Search for the cell housing the specified text and yield its (X, Y) center coordinate. 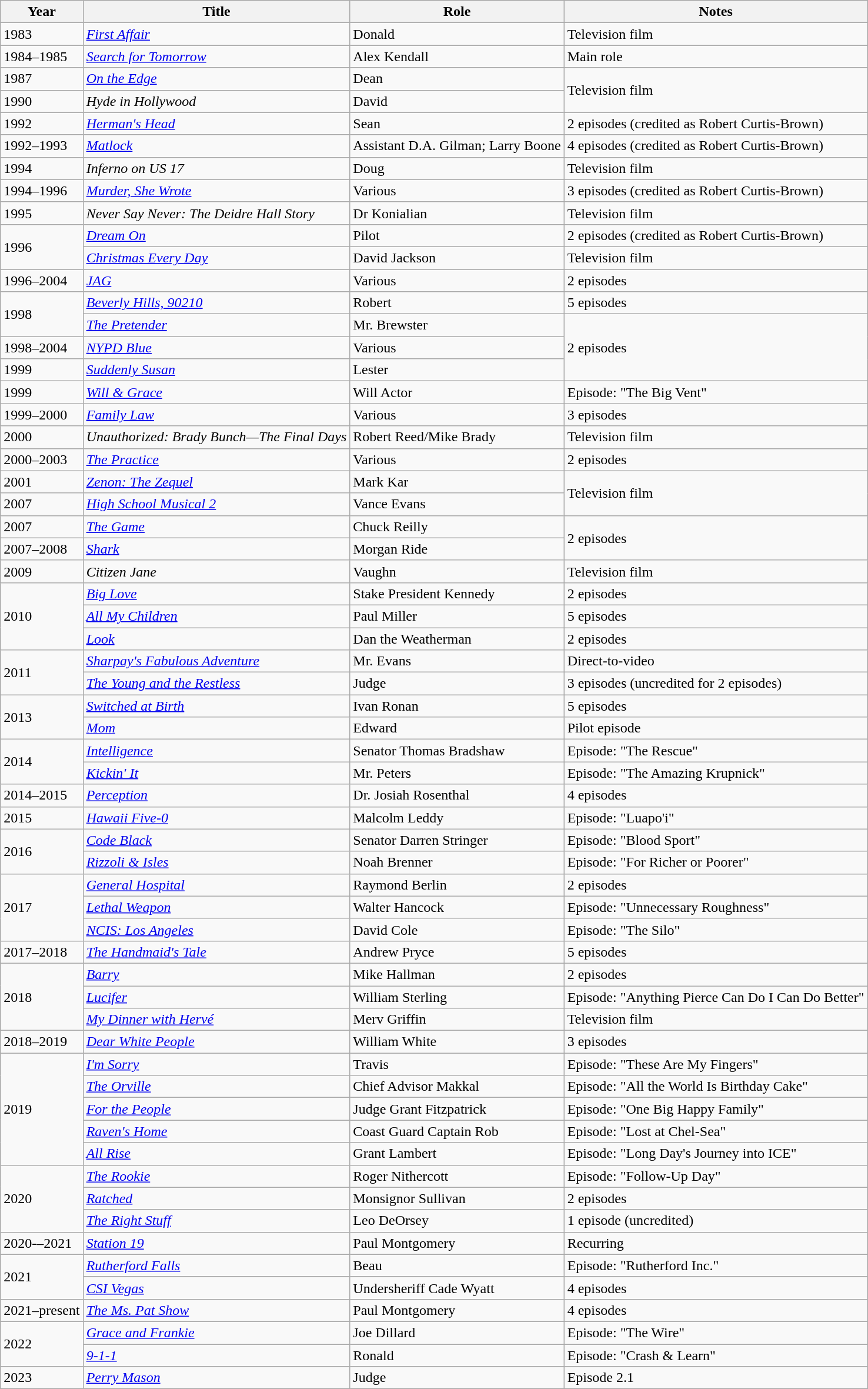
Will Actor (457, 392)
Dan the Weatherman (457, 638)
Episode: "Follow-Up Day" (716, 1176)
The Game (216, 527)
Episode: "For Richer or Poorer" (716, 862)
Robert (457, 303)
Matlock (216, 146)
Suddenly Susan (216, 370)
Joe Dillard (457, 1333)
Rutherford Falls (216, 1265)
Mike Hallman (457, 974)
Beau (457, 1265)
Station 19 (216, 1243)
2021–present (42, 1310)
Mr. Evans (457, 661)
Noah Brenner (457, 862)
1995 (42, 213)
Zenon: The Zequel (216, 482)
Robert Reed/Mike Brady (457, 437)
3 episodes (credited as Robert Curtis-Brown) (716, 191)
The Right Stuff (216, 1221)
Family Law (216, 415)
The Orville (216, 1087)
1987 (42, 79)
Citizen Jane (216, 571)
Unauthorized: Brady Bunch—The Final Days (216, 437)
Episode: "The Wire" (716, 1333)
The Rookie (216, 1176)
William Sterling (457, 997)
2018–2019 (42, 1042)
Recurring (716, 1243)
NCIS: Los Angeles (216, 930)
Episode: "Crash & Learn" (716, 1355)
Edward (457, 728)
Travis (457, 1064)
1992 (42, 124)
Lethal Weapon (216, 907)
1994–1996 (42, 191)
All My Children (216, 616)
1984–1985 (42, 56)
Switched at Birth (216, 706)
Main role (716, 56)
Walter Hancock (457, 907)
Dr. Josiah Rosenthal (457, 795)
Never Say Never: The Deidre Hall Story (216, 213)
2016 (42, 851)
Judge Grant Fitzpatrick (457, 1109)
Malcolm Leddy (457, 818)
Episode: "The Amazing Krupnick" (716, 773)
2001 (42, 482)
JAG (216, 281)
1996–2004 (42, 281)
Raymond Berlin (457, 885)
2020-–2021 (42, 1243)
4 episodes (credited as Robert Curtis-Brown) (716, 146)
2014 (42, 762)
1992–1993 (42, 146)
Dr Konialian (457, 213)
For the People (216, 1109)
2015 (42, 818)
Episode: "Rutherford Inc." (716, 1265)
Episode 2.1 (716, 1378)
2013 (42, 717)
Episode: "One Big Happy Family" (716, 1109)
2017–2018 (42, 952)
Episode: "The Big Vent" (716, 392)
Role (457, 12)
Stake President Kennedy (457, 594)
Leo DeOrsey (457, 1221)
Grant Lambert (457, 1154)
1998–2004 (42, 348)
Title (216, 12)
Dream On (216, 235)
2007–2008 (42, 549)
3 episodes (uncredited for 2 episodes) (716, 684)
Christmas Every Day (216, 258)
Episode: "Long Day's Journey into ICE" (716, 1154)
Vaughn (457, 571)
NYPD Blue (216, 348)
Will & Grace (216, 392)
1 episode (uncredited) (716, 1221)
2014–2015 (42, 795)
2019 (42, 1109)
Episode: "These Are My Fingers" (716, 1064)
CSI Vegas (216, 1288)
William White (457, 1042)
1998 (42, 314)
Episode: "Blood Sport" (716, 840)
Kickin' It (216, 773)
Inferno on US 17 (216, 168)
Pilot (457, 235)
My Dinner with Hervé (216, 1020)
Hawaii Five-0 (216, 818)
Perry Mason (216, 1378)
Shark (216, 549)
Episode: "All the World Is Birthday Cake" (716, 1087)
Sharpay's Fabulous Adventure (216, 661)
High School Musical 2 (216, 504)
Mr. Brewster (457, 325)
Assistant D.A. Gilman; Larry Boone (457, 146)
On the Edge (216, 79)
Merv Griffin (457, 1020)
Code Black (216, 840)
Lucifer (216, 997)
Monsignor Sullivan (457, 1198)
2010 (42, 616)
Sean (457, 124)
Donald (457, 34)
2022 (42, 1344)
Pilot episode (716, 728)
Episode: "Unnecessary Roughness" (716, 907)
Episode: "The Silo" (716, 930)
Andrew Pryce (457, 952)
Intelligence (216, 751)
Vance Evans (457, 504)
Perception (216, 795)
The Pretender (216, 325)
2017 (42, 907)
Undersheriff Cade Wyatt (457, 1288)
Ivan Ronan (457, 706)
David (457, 101)
Mr. Peters (457, 773)
The Practice (216, 459)
Search for Tomorrow (216, 56)
Episode: "Anything Pierce Can Do I Can Do Better" (716, 997)
The Ms. Pat Show (216, 1310)
Ratched (216, 1198)
Direct-to-video (716, 661)
Dean (457, 79)
Barry (216, 974)
1999–2000 (42, 415)
Murder, She Wrote (216, 191)
Alex Kendall (457, 56)
Chuck Reilly (457, 527)
Mom (216, 728)
General Hospital (216, 885)
9-1-1 (216, 1355)
First Affair (216, 34)
1994 (42, 168)
Roger Nithercott (457, 1176)
The Handmaid's Tale (216, 952)
Senator Thomas Bradshaw (457, 751)
1996 (42, 247)
Grace and Frankie (216, 1333)
Year (42, 12)
Doug (457, 168)
1983 (42, 34)
I'm Sorry (216, 1064)
Look (216, 638)
Paul Miller (457, 616)
Raven's Home (216, 1131)
Coast Guard Captain Rob (457, 1131)
The Young and the Restless (216, 684)
2011 (42, 672)
2000–2003 (42, 459)
Beverly Hills, 90210 (216, 303)
Notes (716, 12)
All Rise (216, 1154)
Hyde in Hollywood (216, 101)
Rizzoli & Isles (216, 862)
Herman's Head (216, 124)
Big Love (216, 594)
1990 (42, 101)
Mark Kar (457, 482)
David Cole (457, 930)
Episode: "Luapo'i" (716, 818)
Dear White People (216, 1042)
Chief Advisor Makkal (457, 1087)
Ronald (457, 1355)
2021 (42, 1277)
Senator Darren Stringer (457, 840)
2009 (42, 571)
2023 (42, 1378)
2020 (42, 1198)
2018 (42, 997)
Lester (457, 370)
David Jackson (457, 258)
Morgan Ride (457, 549)
Episode: "Lost at Chel-Sea" (716, 1131)
2000 (42, 437)
Episode: "The Rescue" (716, 751)
